For the text-containing cell, return its midpoint in [x, y] coordinate format. 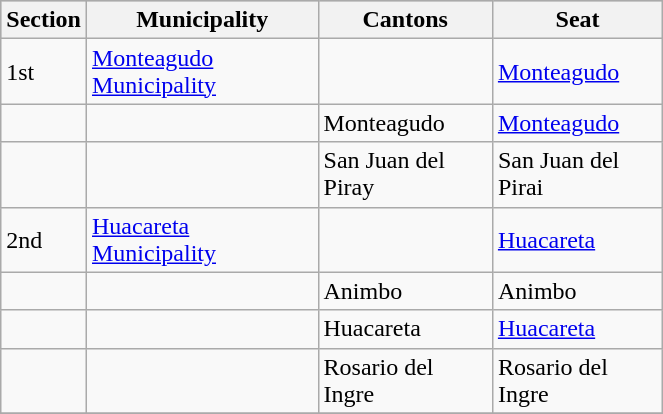
San Juan del Pirai [577, 174]
Huacareta Municipality [202, 240]
San Juan del Piray [405, 174]
Seat [577, 20]
Cantons [405, 20]
Monteagudo Municipality [202, 72]
2nd [44, 240]
Municipality [202, 20]
Section [44, 20]
1st [44, 72]
